Locate the cell with the specified text and output its [X, Y] center coordinate. 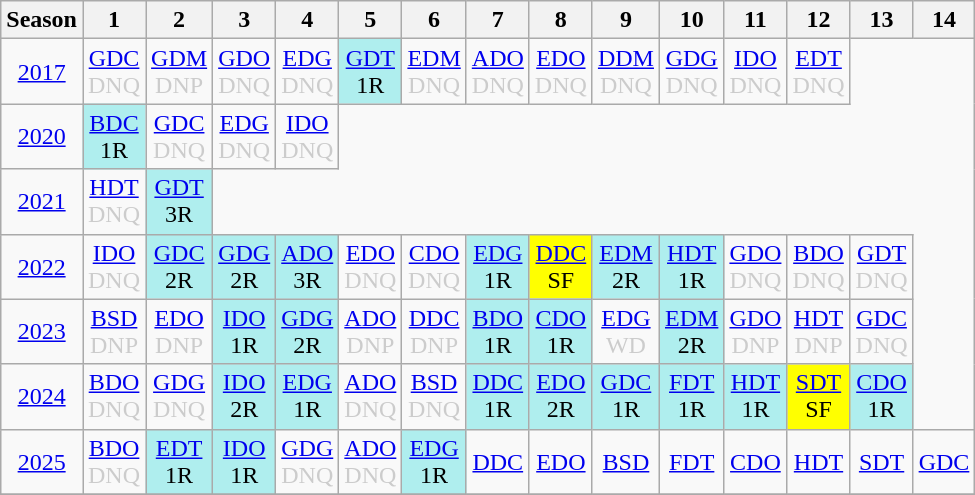
HDTDNP [818, 332]
13 [882, 20]
EDODNP [180, 332]
2021 [42, 202]
2020 [42, 136]
2 [180, 20]
BSD [626, 462]
12 [818, 20]
FDT1R [691, 396]
14 [944, 20]
SDTSF [818, 396]
HDT [818, 462]
7 [498, 20]
EDGWD [626, 332]
GDC1R [626, 396]
BDC1R [114, 136]
2024 [42, 396]
EDMDNQ [434, 72]
BSDDNP [114, 332]
GDMDNP [180, 72]
4 [308, 20]
3 [244, 20]
EDO2R [560, 396]
HDTDNQ [114, 202]
DDC [498, 462]
EDTDNQ [818, 72]
CDO [756, 462]
2022 [42, 266]
9 [626, 20]
DDCDNP [434, 332]
1 [114, 20]
6 [434, 20]
CDODNQ [434, 266]
ADODNP [370, 332]
GDT3R [180, 202]
IDO2R [244, 396]
2025 [42, 462]
EDT1R [180, 462]
BDO1R [498, 332]
2023 [42, 332]
10 [691, 20]
DDC1R [498, 396]
EDO [560, 462]
8 [560, 20]
ADO3R [308, 266]
Season [42, 20]
GDODNP [756, 332]
DDCSF [560, 266]
DDMDNQ [626, 72]
5 [370, 20]
BSDDNQ [434, 396]
FDT [691, 462]
GDC [944, 462]
GDT1R [370, 72]
GDC2R [180, 266]
11 [756, 20]
SDT [882, 462]
GDTDNQ [882, 266]
2017 [42, 72]
